Provide the [X, Y] coordinate of the cell's center where the given text is located.  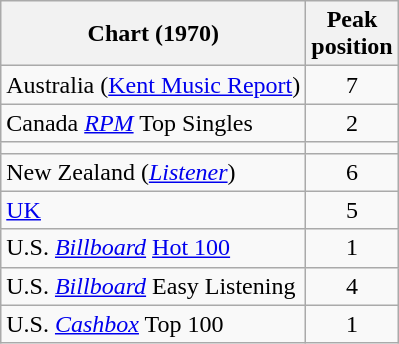
Peakposition [352, 34]
5 [352, 210]
6 [352, 172]
2 [352, 123]
Canada RPM Top Singles [154, 123]
U.S. Cashbox Top 100 [154, 324]
New Zealand (Listener) [154, 172]
U.S. Billboard Easy Listening [154, 286]
7 [352, 85]
Chart (1970) [154, 34]
4 [352, 286]
UK [154, 210]
Australia (Kent Music Report) [154, 85]
U.S. Billboard Hot 100 [154, 248]
